Search for the cell housing the specified text and yield its [x, y] center coordinate. 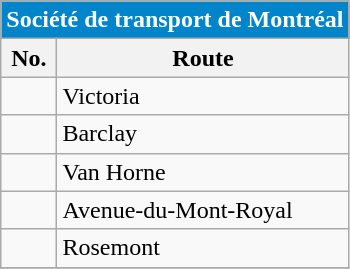
Société de transport de Montréal [175, 20]
Rosemont [203, 248]
Barclay [203, 134]
Victoria [203, 96]
Van Horne [203, 172]
No. [29, 58]
Avenue-du-Mont-Royal [203, 210]
Route [203, 58]
